From the cell containing the given text, extract its center point as [x, y] coordinate. 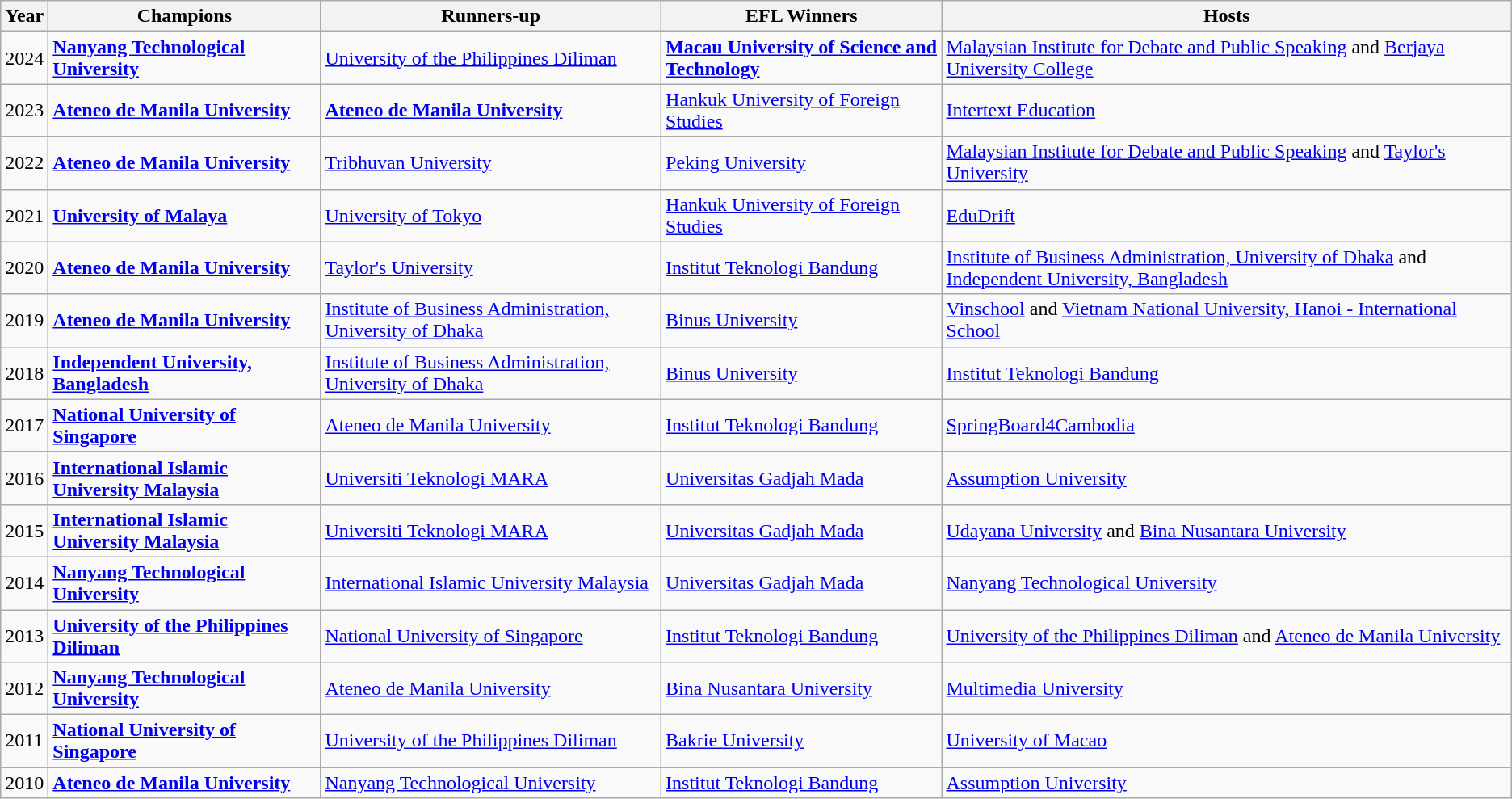
Bakrie University [801, 742]
2019 [24, 320]
2012 [24, 688]
Independent University, Bangladesh [184, 373]
Tribhuvan University [491, 163]
Malaysian Institute for Debate and Public Speaking and Berjaya University College [1226, 58]
EduDrift [1226, 215]
Institute of Business Administration, University of Dhaka and Independent University, Bangladesh [1226, 268]
Hosts [1226, 16]
Peking University [801, 163]
University of Tokyo [491, 215]
Multimedia University [1226, 688]
2015 [24, 530]
Runners-up [491, 16]
University of the Philippines Diliman and Ateneo de Manila University [1226, 635]
2011 [24, 742]
2024 [24, 58]
2016 [24, 478]
2017 [24, 425]
University of Malaya [184, 215]
Champions [184, 16]
Udayana University and Bina Nusantara University [1226, 530]
SpringBoard4Cambodia [1226, 425]
2013 [24, 635]
2018 [24, 373]
Taylor's University [491, 268]
2023 [24, 110]
2020 [24, 268]
2014 [24, 583]
Malaysian Institute for Debate and Public Speaking and Taylor's University [1226, 163]
2010 [24, 783]
2021 [24, 215]
University of Macao [1226, 742]
Bina Nusantara University [801, 688]
Macau University of Science and Technology [801, 58]
Year [24, 16]
EFL Winners [801, 16]
Intertext Education [1226, 110]
2022 [24, 163]
Vinschool and Vietnam National University, Hanoi - International School [1226, 320]
